Provide the (X, Y) coordinate of the cell's center where the given text is located.  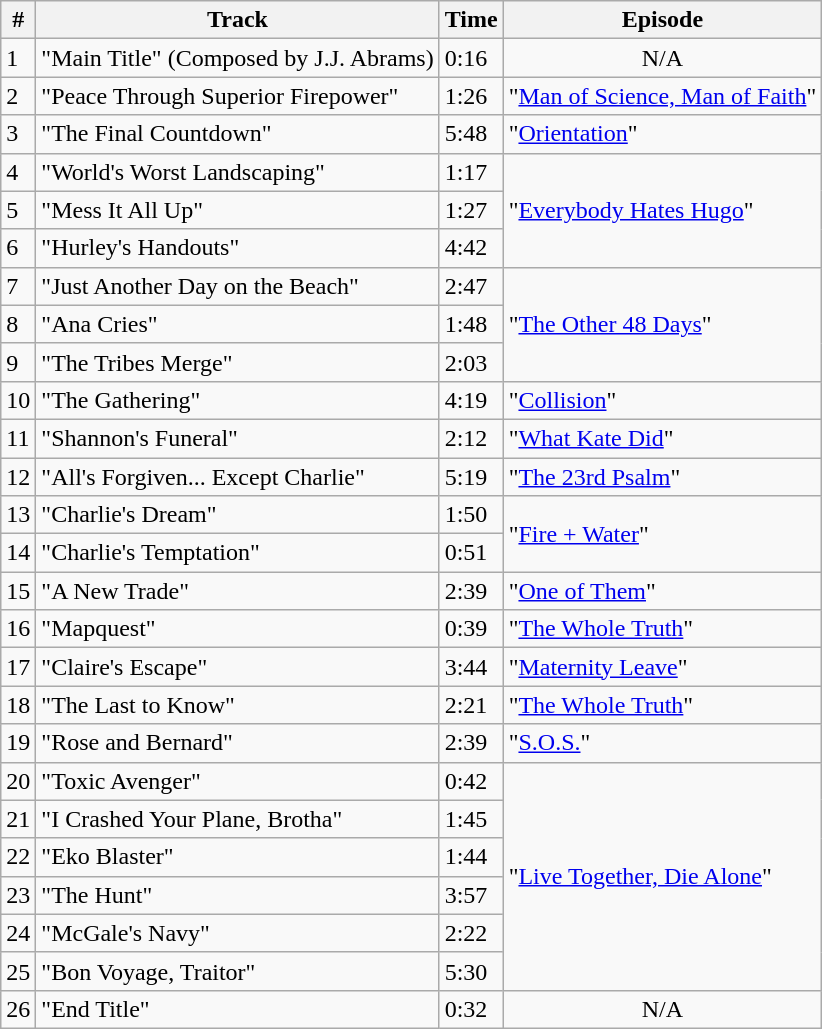
"The Gathering" (238, 400)
"Maternity Leave" (662, 667)
11 (18, 438)
"Charlie's Dream" (238, 515)
"All's Forgiven... Except Charlie" (238, 477)
"Mess It All Up" (238, 210)
"Shannon's Funeral" (238, 438)
24 (18, 933)
"Just Another Day on the Beach" (238, 286)
Track (238, 20)
Episode (662, 20)
5 (18, 210)
19 (18, 743)
1:26 (471, 96)
1 (18, 58)
Time (471, 20)
2:12 (471, 438)
1:50 (471, 515)
7 (18, 286)
4 (18, 172)
18 (18, 705)
5:19 (471, 477)
4:42 (471, 248)
"Fire + Water" (662, 534)
5:48 (471, 134)
"Rose and Bernard" (238, 743)
20 (18, 781)
22 (18, 857)
"The Final Countdown" (238, 134)
"Everybody Hates Hugo" (662, 210)
4:19 (471, 400)
"The Tribes Merge" (238, 362)
3:44 (471, 667)
"Mapquest" (238, 629)
1:17 (471, 172)
1:27 (471, 210)
"End Title" (238, 1009)
# (18, 20)
10 (18, 400)
3 (18, 134)
"Live Together, Die Alone" (662, 876)
5:30 (471, 971)
"S.O.S." (662, 743)
13 (18, 515)
"Collision" (662, 400)
1:45 (471, 819)
"Toxic Avenger" (238, 781)
"Peace Through Superior Firepower" (238, 96)
"What Kate Did" (662, 438)
"World's Worst Landscaping" (238, 172)
"The Hunt" (238, 895)
0:39 (471, 629)
"A New Trade" (238, 591)
"Orientation" (662, 134)
"Man of Science, Man of Faith" (662, 96)
"Hurley's Handouts" (238, 248)
0:51 (471, 553)
"One of Them" (662, 591)
0:32 (471, 1009)
"Bon Voyage, Traitor" (238, 971)
"Main Title" (Composed by J.J. Abrams) (238, 58)
25 (18, 971)
"Eko Blaster" (238, 857)
"I Crashed Your Plane, Brotha" (238, 819)
8 (18, 324)
"Ana Cries" (238, 324)
"The 23rd Psalm" (662, 477)
"Claire's Escape" (238, 667)
0:42 (471, 781)
2:22 (471, 933)
6 (18, 248)
23 (18, 895)
2 (18, 96)
1:44 (471, 857)
12 (18, 477)
2:03 (471, 362)
9 (18, 362)
1:48 (471, 324)
2:47 (471, 286)
"The Other 48 Days" (662, 324)
2:21 (471, 705)
"The Last to Know" (238, 705)
14 (18, 553)
"McGale's Navy" (238, 933)
21 (18, 819)
17 (18, 667)
26 (18, 1009)
"Charlie's Temptation" (238, 553)
15 (18, 591)
3:57 (471, 895)
16 (18, 629)
0:16 (471, 58)
